Return (X, Y) of the center of cell containing provided text 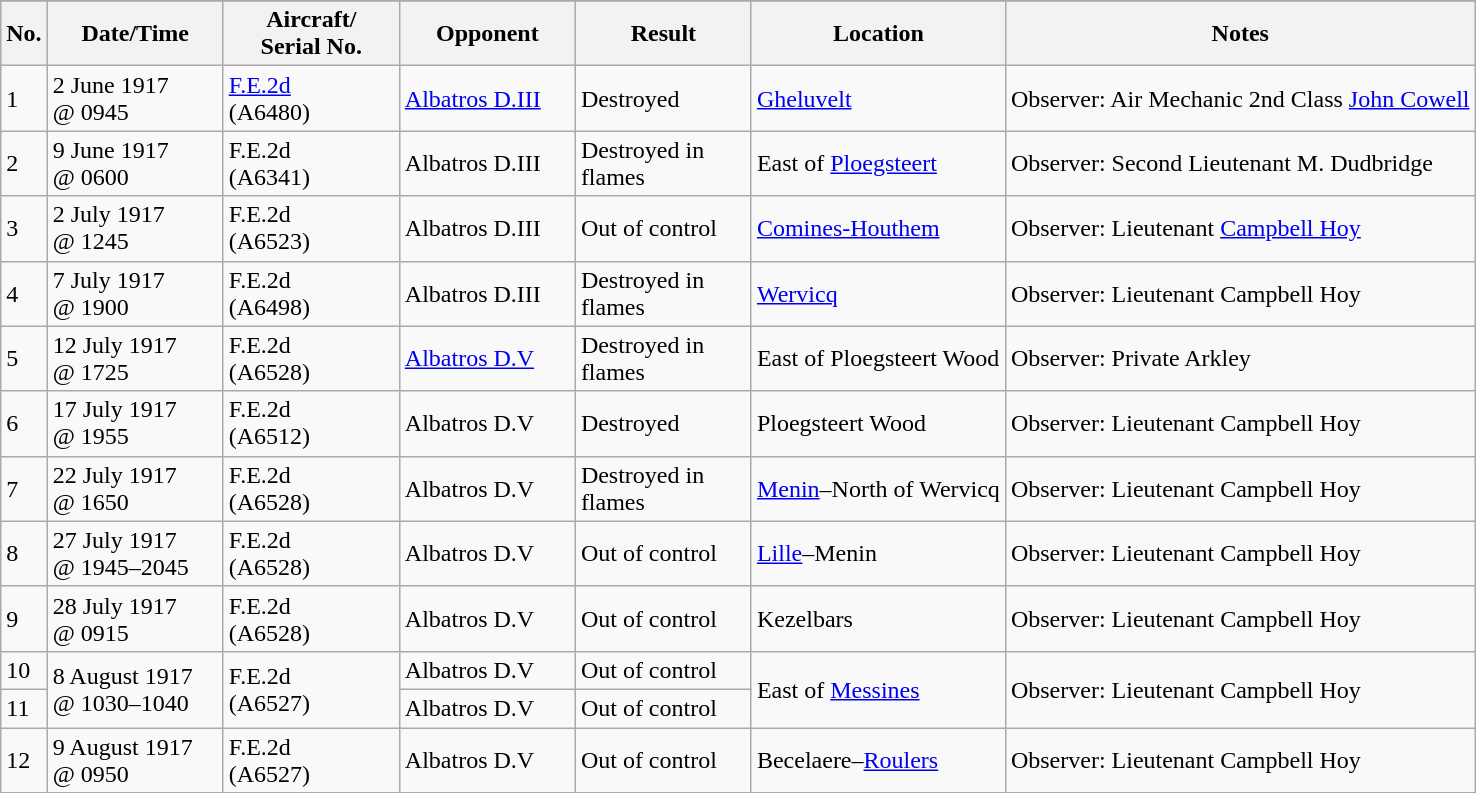
Location (878, 34)
8 August 1917@ 1030–1040 (135, 689)
Opponent (487, 34)
2 (24, 164)
No. (24, 34)
Gheluvelt (878, 98)
5 (24, 358)
Observer: Air Mechanic 2nd Class John Cowell (1240, 98)
F.E.2d(A6523) (311, 228)
East of Messines (878, 689)
Ploegsteert Wood (878, 424)
28 July 1917@ 0915 (135, 618)
Comines-Houthem (878, 228)
East of Ploegsteert Wood (878, 358)
Menin–North of Wervicq (878, 488)
12 July 1917@ 1725 (135, 358)
East of Ploegsteert (878, 164)
22 July 1917@ 1650 (135, 488)
9 June 1917@ 0600 (135, 164)
Wervicq (878, 294)
Notes (1240, 34)
Becelaere–Roulers (878, 760)
F.E.2d(A6480) (311, 98)
7 July 1917@ 1900 (135, 294)
Observer: Private Arkley (1240, 358)
2 June 1917@ 0945 (135, 98)
F.E.2d(A6512) (311, 424)
F.E.2d(A6498) (311, 294)
12 (24, 760)
Aircraft/Serial No. (311, 34)
9 (24, 618)
F.E.2d(A6341) (311, 164)
27 July 1917@ 1945–2045 (135, 554)
6 (24, 424)
11 (24, 708)
8 (24, 554)
1 (24, 98)
4 (24, 294)
7 (24, 488)
3 (24, 228)
17 July 1917@ 1955 (135, 424)
9 August 1917@ 0950 (135, 760)
Result (663, 34)
Kezelbars (878, 618)
Observer: Second Lieutenant M. Dudbridge (1240, 164)
2 July 1917@ 1245 (135, 228)
Date/Time (135, 34)
10 (24, 670)
Lille–Menin (878, 554)
